Provide the (X, Y) coordinate of the cell's center where the given text is located.  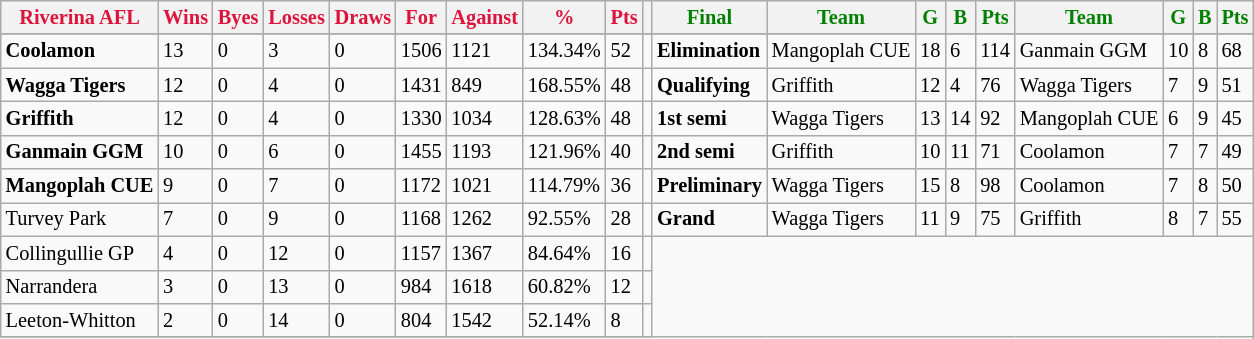
For (421, 17)
114.79% (564, 186)
1121 (484, 51)
Elimination (710, 51)
36 (624, 186)
Riverina AFL (80, 17)
1172 (421, 186)
52.14% (564, 320)
984 (421, 287)
75 (994, 219)
1193 (484, 152)
45 (1236, 118)
128.63% (564, 118)
52 (624, 51)
Narrandera (80, 287)
Leeton-Whitton (80, 320)
Draws (363, 17)
40 (624, 152)
71 (994, 152)
55 (1236, 219)
1431 (421, 85)
849 (484, 85)
1st semi (710, 118)
121.96% (564, 152)
804 (421, 320)
28 (624, 219)
60.82% (564, 287)
1168 (421, 219)
Losses (296, 17)
1367 (484, 253)
1157 (421, 253)
Grand (710, 219)
18 (930, 51)
16 (624, 253)
51 (1236, 85)
1506 (421, 51)
Against (484, 17)
1542 (484, 320)
134.34% (564, 51)
Qualifying (710, 85)
Byes (238, 17)
1021 (484, 186)
2 (186, 320)
1618 (484, 287)
1034 (484, 118)
98 (994, 186)
Preliminary (710, 186)
2nd semi (710, 152)
49 (1236, 152)
1330 (421, 118)
Turvey Park (80, 219)
168.55% (564, 85)
76 (994, 85)
15 (930, 186)
Wins (186, 17)
92 (994, 118)
Collingullie GP (80, 253)
50 (1236, 186)
Final (710, 17)
92.55% (564, 219)
1262 (484, 219)
1455 (421, 152)
84.64% (564, 253)
114 (994, 51)
% (564, 17)
68 (1236, 51)
